Identify which cell holds the provided text, then report its (x, y) central coordinate. 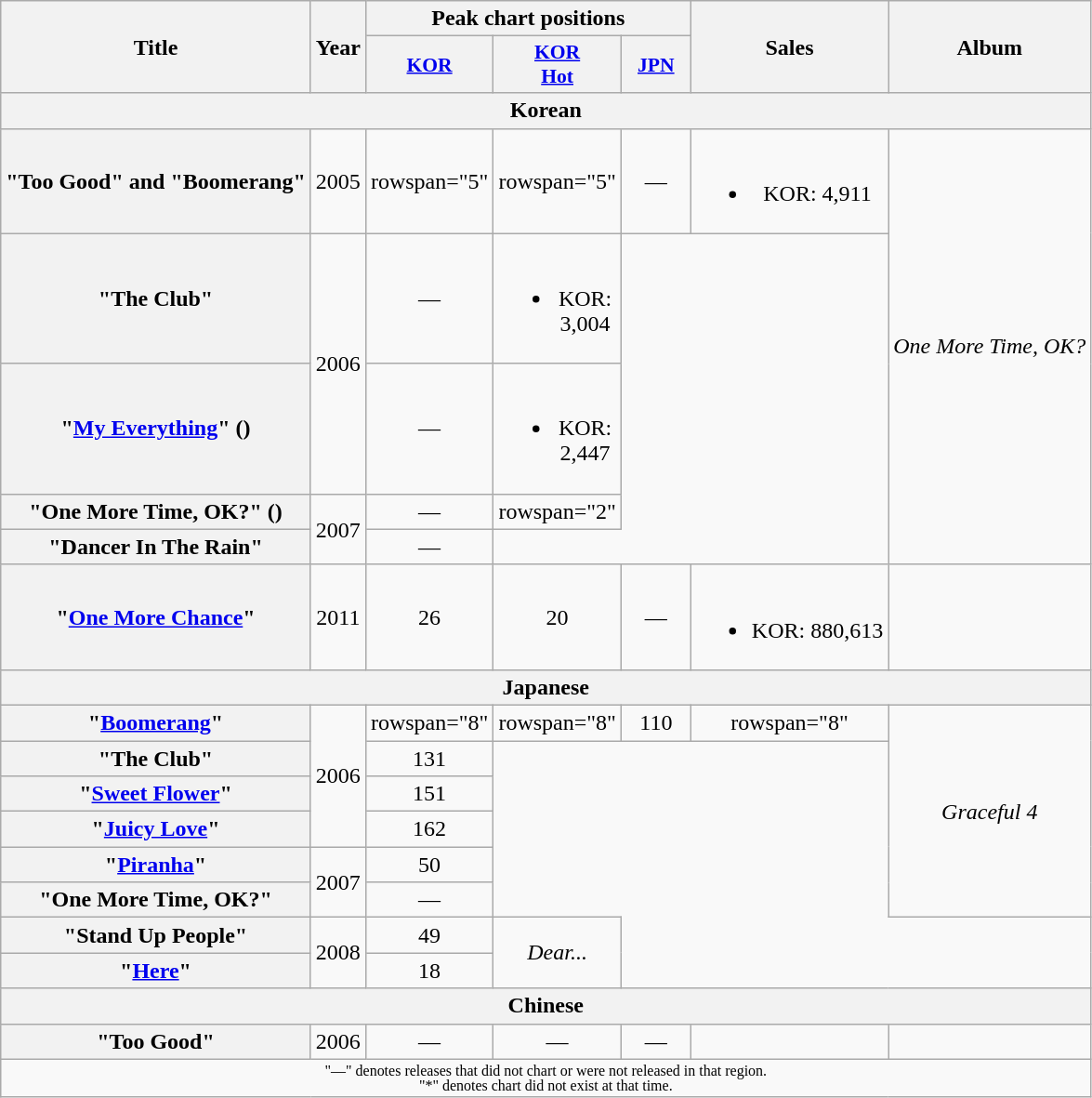
26 (429, 617)
"My Everything" () (156, 429)
"Too Good" and "Boomerang" (156, 180)
Graceful 4 (990, 811)
"Dancer In The Rain" (156, 547)
KOR: 2,447 (558, 429)
One More Time, OK? (990, 346)
KOR: 3,004 (558, 298)
Chinese (546, 1006)
162 (429, 829)
"Piranha" (156, 865)
Sales (789, 46)
18 (429, 971)
Japanese (546, 687)
"Stand Up People" (156, 935)
50 (429, 865)
rowspan="2" (558, 511)
Year (338, 46)
"One More Time, OK?" () (156, 511)
KOR: 880,613 (789, 617)
20 (558, 617)
"Too Good" (156, 1041)
KOR: 4,911 (789, 180)
Korean (546, 111)
"—" denotes releases that did not chart or were not released in that region."*" denotes chart did not exist at that time. (546, 1078)
Dear... (558, 953)
"Here" (156, 971)
49 (429, 935)
131 (429, 758)
Album (990, 46)
151 (429, 794)
"One More Chance" (156, 617)
Title (156, 46)
Peak chart positions (528, 19)
2005 (338, 180)
2008 (338, 953)
110 (656, 722)
"Juicy Love" (156, 829)
"Sweet Flower" (156, 794)
2011 (338, 617)
KORHot (558, 65)
JPN (656, 65)
"Boomerang" (156, 722)
"One More Time, OK?" (156, 900)
KOR (429, 65)
